Find where the given text appears and provide that cell's center as [X, Y] coordinate. 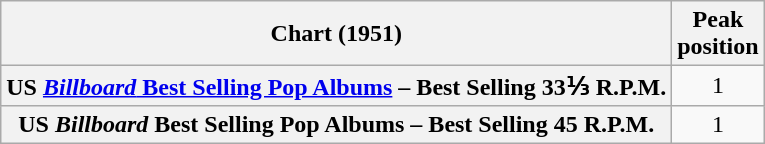
Peakposition [718, 34]
Chart (1951) [336, 34]
US Billboard Best Selling Pop Albums – Best Selling 33⅓ R.P.M. [336, 86]
US Billboard Best Selling Pop Albums – Best Selling 45 R.P.M. [336, 124]
